Return the (X, Y) coordinate for the center point of the cell that contains the specified text.  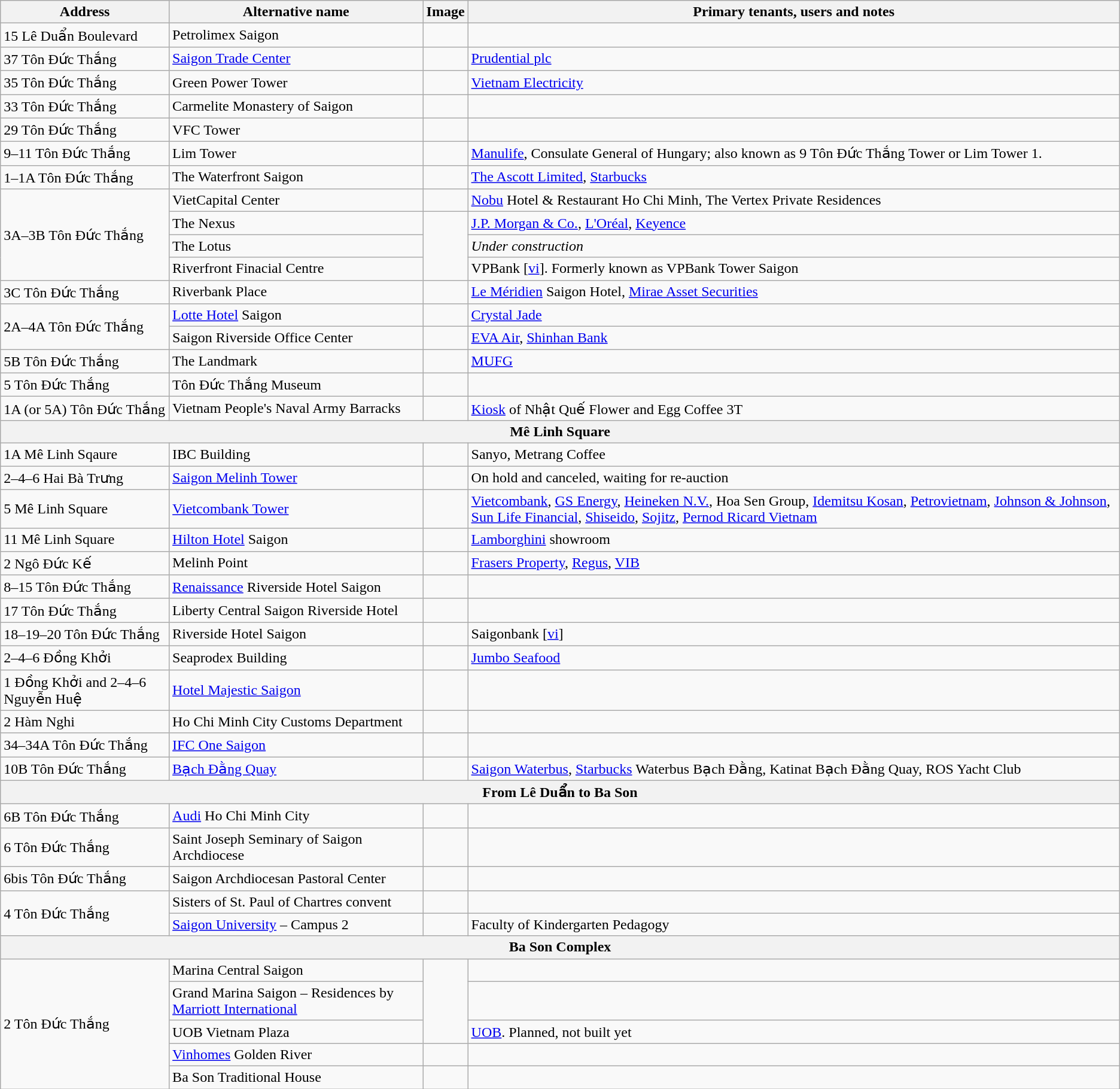
8–15 Tôn Đức Thắng (85, 587)
J.P. Morgan & Co., L'Oréal, Keyence (793, 223)
4 Tôn Đức Thắng (85, 913)
Saint Joseph Seminary of Saigon Archdiocese (296, 847)
Lotte Hotel Saigon (296, 315)
1–1A Tôn Đức Thắng (85, 177)
Image (445, 12)
Riverfront Finacial Centre (296, 269)
Bạch Đằng Quay (296, 769)
Kiosk of Nhật Quế Flower and Egg Coffee 3T (793, 409)
Vietcombank Tower (296, 509)
Lamborghini showroom (793, 540)
Nobu Hotel & Restaurant Ho Chi Minh, The Vertex Private Residences (793, 200)
29 Tôn Đức Thắng (85, 130)
Renaissance Riverside Hotel Saigon (296, 587)
6B Tôn Đức Thắng (85, 816)
Audi Ho Chi Minh City (296, 816)
Ba Son Complex (560, 947)
17 Tôn Đức Thắng (85, 610)
Saigon Archdiocesan Pastoral Center (296, 878)
Hilton Hotel Saigon (296, 540)
Tôn Đức Thắng Museum (296, 385)
Ho Chi Minh City Customs Department (296, 722)
Melinh Point (296, 563)
1A (or 5A) Tôn Đức Thắng (85, 409)
Prudential plc (793, 59)
Riverbank Place (296, 292)
Mê Linh Square (560, 431)
Liberty Central Saigon Riverside Hotel (296, 610)
10B Tôn Đức Thắng (85, 769)
Faculty of Kindergarten Pedagogy (793, 924)
Saigon University – Campus 2 (296, 924)
2 Hàm Nghi (85, 722)
Petrolimex Saigon (296, 35)
Vinhomes Golden River (296, 1054)
On hold and canceled, waiting for re-auction (793, 477)
5 Mê Linh Square (85, 509)
2 Ngô Đức Kế (85, 563)
5B Tôn Đức Thắng (85, 361)
Riverside Hotel Saigon (296, 634)
Under construction (793, 246)
The Lotus (296, 246)
VPBank [vi]. Formerly known as VPBank Tower Saigon (793, 269)
MUFG (793, 361)
The Nexus (296, 223)
Le Méridien Saigon Hotel, Mirae Asset Securities (793, 292)
Hotel Majestic Saigon (296, 690)
Sanyo, Metrang Coffee (793, 454)
Saigon Riverside Office Center (296, 338)
The Ascott Limited, Starbucks (793, 177)
VFC Tower (296, 130)
2–4–6 Đồng Khởi (85, 658)
9–11 Tôn Đức Thắng (85, 154)
34–34A Tôn Đức Thắng (85, 745)
Carmelite Monastery of Saigon (296, 107)
Vietnam Electricity (793, 83)
Frasers Property, Regus, VIB (793, 563)
Saigon Waterbus, Starbucks Waterbus Bạch Đằng, Katinat Bạch Đằng Quay, ROS Yacht Club (793, 769)
Jumbo Seafood (793, 658)
Ba Son Traditional House (296, 1077)
15 Lê Duẩn Boulevard (85, 35)
Primary tenants, users and notes (793, 12)
Saigon Trade Center (296, 59)
3C Tôn Đức Thắng (85, 292)
From Lê Duẩn to Ba Son (560, 792)
3A–3B Tôn Đức Thắng (85, 235)
EVA Air, Shinhan Bank (793, 338)
Vietnam People's Naval Army Barracks (296, 409)
1A Mê Linh Sqaure (85, 454)
Seaprodex Building (296, 658)
IBC Building (296, 454)
11 Mê Linh Square (85, 540)
2–4–6 Hai Bà Trưng (85, 477)
The Landmark (296, 361)
Crystal Jade (793, 315)
Manulife, Consulate General of Hungary; also known as 9 Tôn Đức Thắng Tower or Lim Tower 1. (793, 154)
1 Đồng Khởi and 2–4–6 Nguyễn Huệ (85, 690)
33 Tôn Đức Thắng (85, 107)
UOB Vietnam Plaza (296, 1032)
2A–4A Tôn Đức Thắng (85, 327)
2 Tôn Đức Thắng (85, 1023)
Alternative name (296, 12)
6 Tôn Đức Thắng (85, 847)
UOB. Planned, not built yet (793, 1032)
Grand Marina Saigon – Residences by Marriott International (296, 1000)
Address (85, 12)
Saigon Melinh Tower (296, 477)
37 Tôn Đức Thắng (85, 59)
18–19–20 Tôn Đức Thắng (85, 634)
5 Tôn Đức Thắng (85, 385)
Lim Tower (296, 154)
The Waterfront Saigon (296, 177)
Green Power Tower (296, 83)
Sisters of St. Paul of Chartres convent (296, 902)
35 Tôn Đức Thắng (85, 83)
Marina Central Saigon (296, 970)
VietCapital Center (296, 200)
IFC One Saigon (296, 745)
6bis Tôn Đức Thắng (85, 878)
Saigonbank [vi] (793, 634)
